Locate the cell with the specified text and output its [x, y] center coordinate. 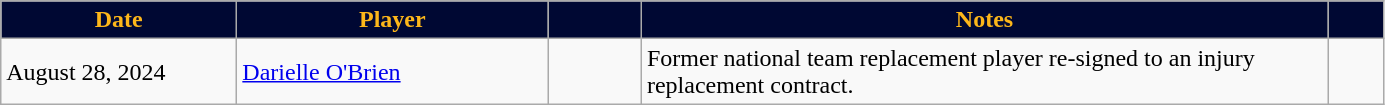
Former national team replacement player re-signed to an injury replacement contract. [984, 72]
August 28, 2024 [119, 72]
Darielle O'Brien [392, 72]
Player [392, 20]
Date [119, 20]
Notes [984, 20]
